Determine the (X, Y) coordinate at the center of the cell enclosing the given text.  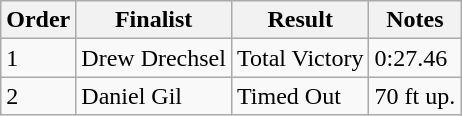
Timed Out (300, 96)
70 ft up. (415, 96)
Finalist (154, 20)
1 (38, 58)
0:27.46 (415, 58)
Daniel Gil (154, 96)
Order (38, 20)
Result (300, 20)
Notes (415, 20)
Total Victory (300, 58)
2 (38, 96)
Drew Drechsel (154, 58)
